Find where the given text appears and provide that cell's center as (X, Y) coordinate. 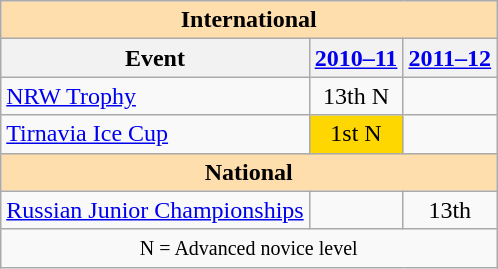
International (249, 20)
N = Advanced novice level (249, 248)
Tirnavia Ice Cup (155, 134)
13th N (356, 96)
National (249, 172)
2011–12 (450, 58)
Russian Junior Championships (155, 210)
NRW Trophy (155, 96)
Event (155, 58)
2010–11 (356, 58)
1st N (356, 134)
13th (450, 210)
